From the cell containing the given text, extract its center point as [x, y] coordinate. 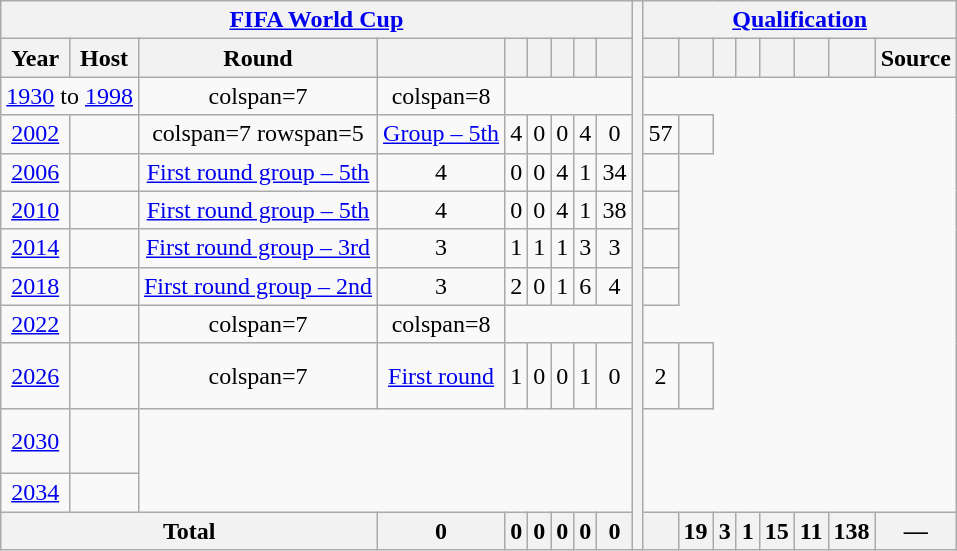
Total [190, 531]
138 [852, 531]
First round [442, 376]
2026 [36, 376]
First round group – 3rd [258, 248]
34 [614, 172]
— [916, 531]
2030 [36, 440]
Group – 5th [442, 134]
2002 [36, 134]
Host [104, 58]
15 [776, 531]
6 [586, 286]
Source [916, 58]
38 [614, 210]
1930 to 1998 [70, 96]
19 [696, 531]
Qualification [800, 20]
Year [36, 58]
2010 [36, 210]
2022 [36, 324]
2018 [36, 286]
2006 [36, 172]
FIFA World Cup [316, 20]
57 [660, 134]
colspan=7 rowspan=5 [258, 134]
2014 [36, 248]
2034 [36, 492]
11 [811, 531]
Round [258, 58]
First round group – 2nd [258, 286]
